Output the (x, y) coordinate of the center of the cell containing the given text.  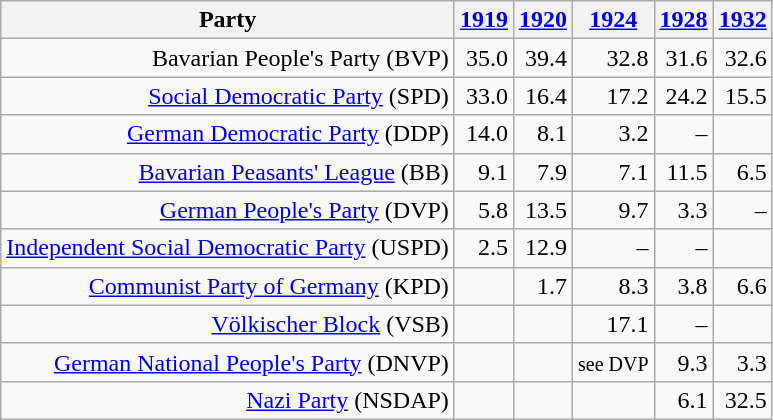
Nazi Party (NSDAP) (228, 400)
German Democratic Party (DDP) (228, 134)
9.7 (613, 210)
Bavarian People's Party (BVP) (228, 58)
24.2 (684, 96)
11.5 (684, 172)
Social Democratic Party (SPD) (228, 96)
Communist Party of Germany (KPD) (228, 286)
35.0 (484, 58)
German People's Party (DVP) (228, 210)
Bavarian Peasants' League (BB) (228, 172)
15.5 (742, 96)
1928 (684, 20)
8.1 (542, 134)
16.4 (542, 96)
12.9 (542, 248)
Independent Social Democratic Party (USPD) (228, 248)
German National People's Party (DNVP) (228, 362)
1920 (542, 20)
Völkischer Block (VSB) (228, 324)
8.3 (613, 286)
39.4 (542, 58)
3.2 (613, 134)
32.6 (742, 58)
14.0 (484, 134)
17.2 (613, 96)
9.3 (684, 362)
1919 (484, 20)
33.0 (484, 96)
6.5 (742, 172)
32.8 (613, 58)
2.5 (484, 248)
Party (228, 20)
3.8 (684, 286)
6.6 (742, 286)
5.8 (484, 210)
1.7 (542, 286)
see DVP (613, 362)
9.1 (484, 172)
1924 (613, 20)
6.1 (684, 400)
7.1 (613, 172)
1932 (742, 20)
13.5 (542, 210)
32.5 (742, 400)
7.9 (542, 172)
17.1 (613, 324)
31.6 (684, 58)
